Capture the cell that displays the provided text and extract its (x, y) central coordinate. 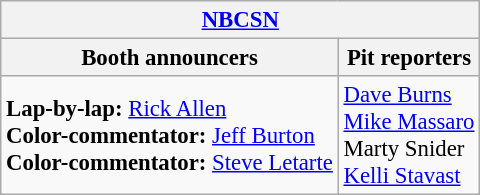
Booth announcers (170, 58)
Lap-by-lap: Rick AllenColor-commentator: Jeff BurtonColor-commentator: Steve Letarte (170, 136)
NBCSN (240, 20)
Pit reporters (409, 58)
Dave BurnsMike MassaroMarty SniderKelli Stavast (409, 136)
